Identify which cell holds the provided text, then report its [x, y] central coordinate. 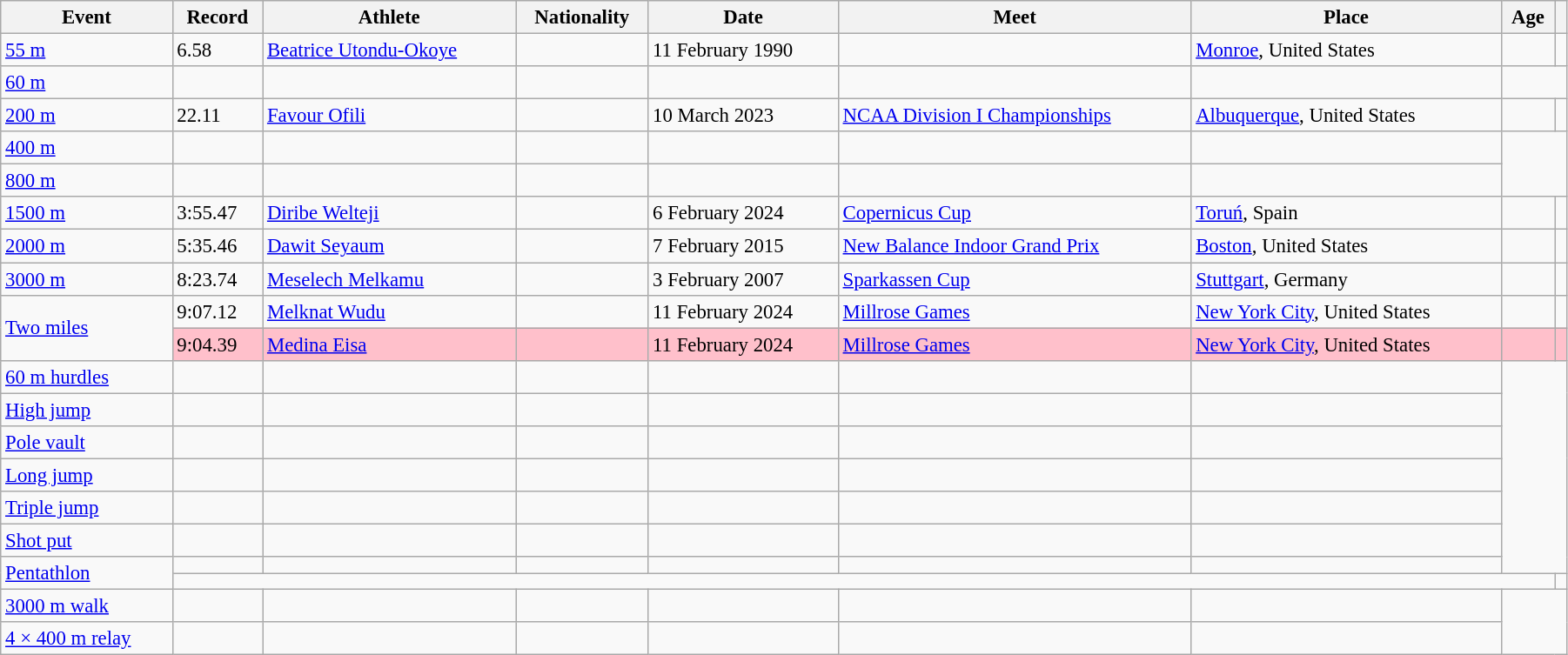
Melknat Wudu [390, 311]
3000 m [87, 279]
Shot put [87, 540]
NCAA Division I Championships [1015, 116]
2000 m [87, 246]
6 February 2024 [743, 213]
Pole vault [87, 443]
7 February 2015 [743, 246]
Age [1528, 17]
1500 m [87, 213]
60 m hurdles [87, 377]
Medina Eisa [390, 344]
60 m [87, 83]
Record [218, 17]
Favour Ofili [390, 116]
3:55.47 [218, 213]
Albuquerque, United States [1346, 116]
5:35.46 [218, 246]
Toruń, Spain [1346, 213]
10 March 2023 [743, 116]
200 m [87, 116]
Stuttgart, Germany [1346, 279]
Meselech Melkamu [390, 279]
High jump [87, 410]
9:07.12 [218, 311]
Pentathlon [87, 573]
Beatrice Utondu-Okoye [390, 50]
Meet [1015, 17]
Nationality [582, 17]
3 February 2007 [743, 279]
3000 m walk [87, 606]
9:04.39 [218, 344]
Diribe Welteji [390, 213]
Date [743, 17]
Long jump [87, 475]
22.11 [218, 116]
Copernicus Cup [1015, 213]
6.58 [218, 50]
4 × 400 m relay [87, 638]
Triple jump [87, 508]
New Balance Indoor Grand Prix [1015, 246]
800 m [87, 181]
Place [1346, 17]
Event [87, 17]
11 February 1990 [743, 50]
Two miles [87, 327]
Boston, United States [1346, 246]
Monroe, United States [1346, 50]
400 m [87, 148]
8:23.74 [218, 279]
Athlete [390, 17]
55 m [87, 50]
Sparkassen Cup [1015, 279]
Dawit Seyaum [390, 246]
